Detect which cell encompasses the target text, then output its (x, y) center coordinate. 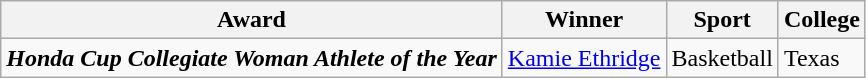
Basketball (722, 58)
Award (252, 20)
Winner (584, 20)
Kamie Ethridge (584, 58)
Honda Cup Collegiate Woman Athlete of the Year (252, 58)
Texas (822, 58)
Sport (722, 20)
College (822, 20)
